Scan for the cell matching the given text and deliver its [x, y] coordinate at center. 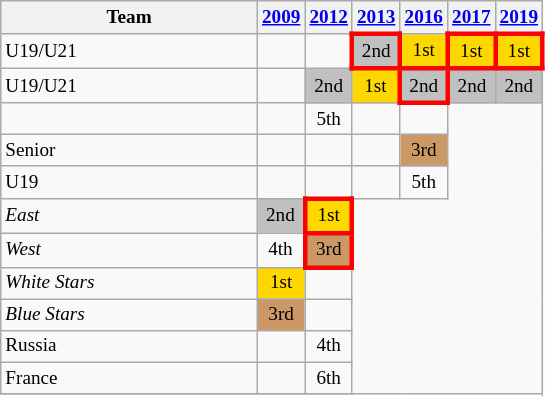
2019 [519, 18]
2017 [472, 18]
West [130, 250]
Senior [130, 151]
Team [130, 18]
Russia [130, 346]
Blue Stars [130, 315]
2009 [281, 18]
6th [329, 378]
2013 [376, 18]
U19 [130, 182]
2016 [424, 18]
White Stars [130, 283]
East [130, 216]
France [130, 378]
2012 [329, 18]
